Extract the [X, Y] coordinate from the center of the cell holding the provided text.  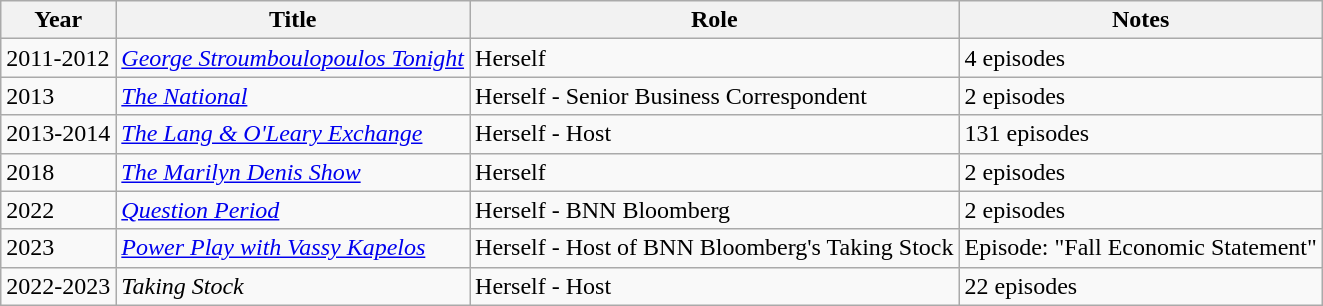
Taking Stock [293, 286]
The National [293, 96]
Notes [1140, 20]
2018 [58, 172]
Power Play with Vassy Kapelos [293, 248]
Herself - Senior Business Correspondent [714, 96]
2023 [58, 248]
4 episodes [1140, 58]
22 episodes [1140, 286]
2022 [58, 210]
Question Period [293, 210]
Role [714, 20]
The Marilyn Denis Show [293, 172]
Year [58, 20]
George Stroumboulopoulos Tonight [293, 58]
2022-2023 [58, 286]
Title [293, 20]
2013-2014 [58, 134]
2013 [58, 96]
Herself - BNN Bloomberg [714, 210]
The Lang & O'Leary Exchange [293, 134]
131 episodes [1140, 134]
Herself - Host of BNN Bloomberg's Taking Stock [714, 248]
Episode: "Fall Economic Statement" [1140, 248]
2011-2012 [58, 58]
